Find where the given text appears and provide that cell's center as (X, Y) coordinate. 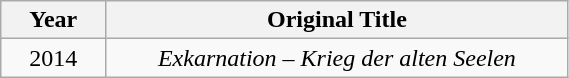
Year (54, 20)
Exkarnation – Krieg der alten Seelen (337, 58)
2014 (54, 58)
Original Title (337, 20)
